Provide the [X, Y] coordinate of the cell's center where the given text is located.  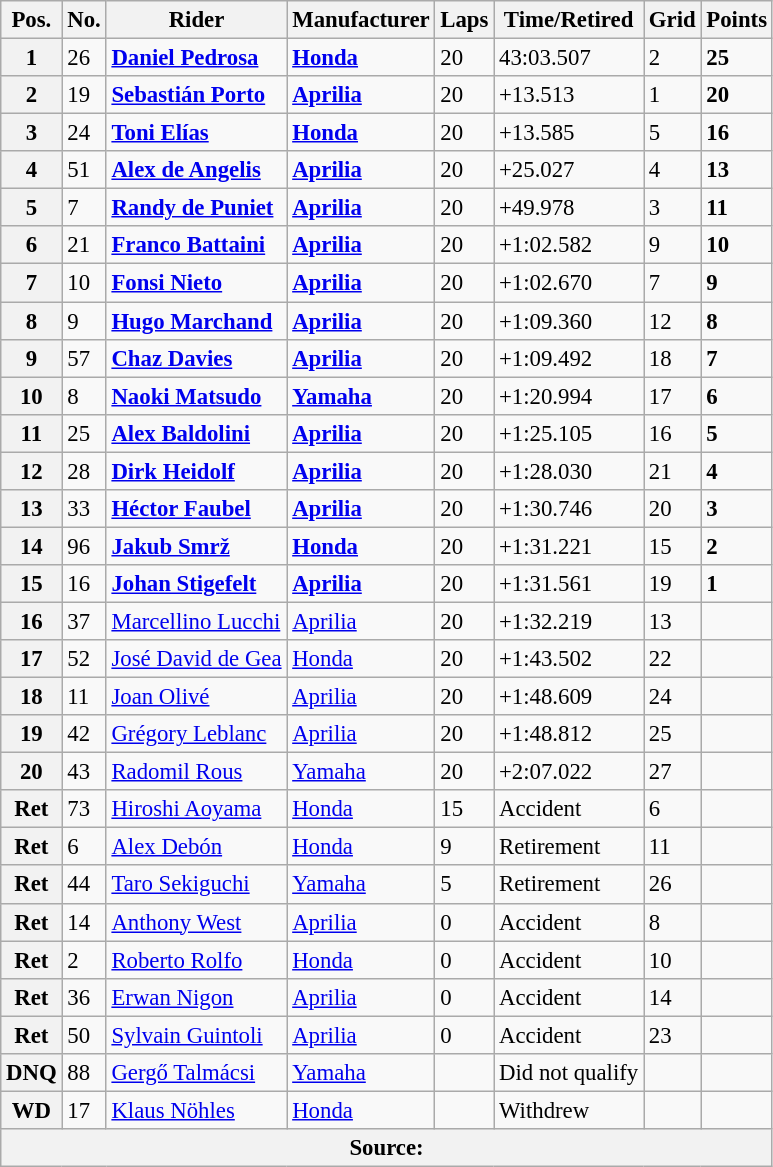
Sylvain Guintoli [196, 1035]
+1:31.221 [569, 546]
Rider [196, 20]
Alex de Angelis [196, 170]
Naoki Matsudo [196, 396]
+1:48.812 [569, 734]
Roberto Rolfo [196, 960]
Daniel Pedrosa [196, 58]
Radomil Rous [196, 772]
José David de Gea [196, 659]
Anthony West [196, 922]
Héctor Faubel [196, 509]
50 [84, 1035]
WD [32, 1110]
+1:02.670 [569, 283]
+1:48.609 [569, 697]
96 [84, 546]
+1:09.492 [569, 358]
Franco Battaini [196, 245]
42 [84, 734]
Grid [672, 20]
Gergő Talmácsi [196, 1073]
Marcellino Lucchi [196, 621]
+1:02.582 [569, 245]
Erwan Nigon [196, 997]
Toni Elías [196, 133]
+25.027 [569, 170]
+1:09.360 [569, 321]
+1:30.746 [569, 509]
37 [84, 621]
Laps [464, 20]
51 [84, 170]
+1:20.994 [569, 396]
44 [84, 885]
33 [84, 509]
43 [84, 772]
Time/Retired [569, 20]
Johan Stigefelt [196, 584]
+1:32.219 [569, 621]
Alex Debón [196, 847]
+2:07.022 [569, 772]
28 [84, 471]
+1:43.502 [569, 659]
Manufacturer [361, 20]
No. [84, 20]
Jakub Smrž [196, 546]
Alex Baldolini [196, 433]
27 [672, 772]
43:03.507 [569, 58]
DNQ [32, 1073]
22 [672, 659]
+13.513 [569, 95]
Klaus Nöhles [196, 1110]
Withdrew [569, 1110]
+49.978 [569, 208]
Hugo Marchand [196, 321]
+1:25.105 [569, 433]
Points [736, 20]
Source: [387, 1148]
36 [84, 997]
Did not qualify [569, 1073]
Hiroshi Aoyama [196, 809]
+13.585 [569, 133]
23 [672, 1035]
73 [84, 809]
52 [84, 659]
88 [84, 1073]
Taro Sekiguchi [196, 885]
Joan Olivé [196, 697]
Grégory Leblanc [196, 734]
Fonsi Nieto [196, 283]
Dirk Heidolf [196, 471]
57 [84, 358]
+1:31.561 [569, 584]
Pos. [32, 20]
+1:28.030 [569, 471]
Chaz Davies [196, 358]
Randy de Puniet [196, 208]
Sebastián Porto [196, 95]
